Scan for the cell matching the given text and deliver its (x, y) coordinate at center. 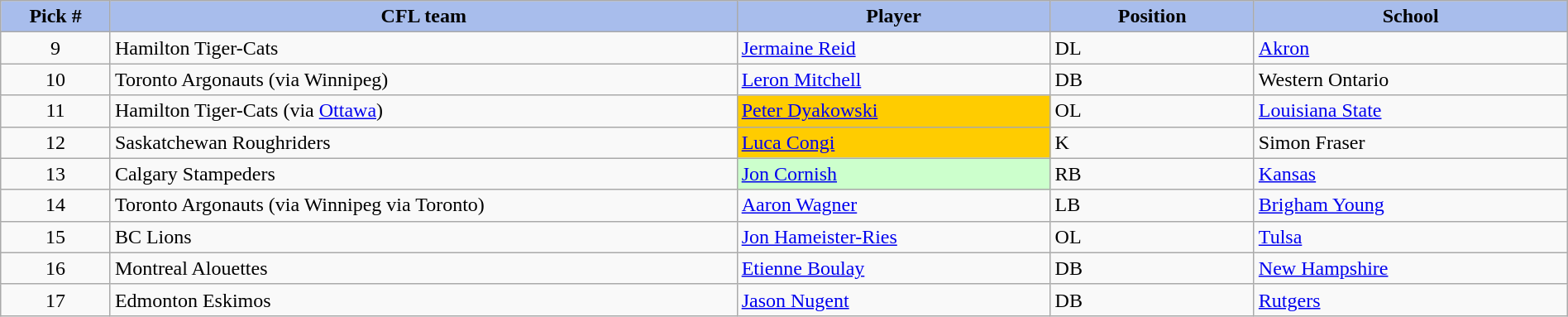
Hamilton Tiger-Cats (423, 48)
15 (56, 237)
Tulsa (1411, 237)
DL (1152, 48)
New Hampshire (1411, 268)
Aaron Wagner (893, 205)
RB (1152, 174)
9 (56, 48)
17 (56, 300)
Rutgers (1411, 300)
Jason Nugent (893, 300)
School (1411, 17)
Calgary Stampeders (423, 174)
Toronto Argonauts (via Winnipeg) (423, 79)
13 (56, 174)
Hamilton Tiger-Cats (via Ottawa) (423, 111)
Kansas (1411, 174)
Simon Fraser (1411, 142)
Louisiana State (1411, 111)
Player (893, 17)
11 (56, 111)
Brigham Young (1411, 205)
14 (56, 205)
Western Ontario (1411, 79)
Montreal Alouettes (423, 268)
Peter Dyakowski (893, 111)
K (1152, 142)
Jon Cornish (893, 174)
Jon Hameister-Ries (893, 237)
Saskatchewan Roughriders (423, 142)
10 (56, 79)
CFL team (423, 17)
16 (56, 268)
Edmonton Eskimos (423, 300)
Luca Congi (893, 142)
LB (1152, 205)
Pick # (56, 17)
Toronto Argonauts (via Winnipeg via Toronto) (423, 205)
Jermaine Reid (893, 48)
12 (56, 142)
Akron (1411, 48)
Etienne Boulay (893, 268)
BC Lions (423, 237)
Leron Mitchell (893, 79)
Position (1152, 17)
